Return [x, y] of the center of cell containing provided text 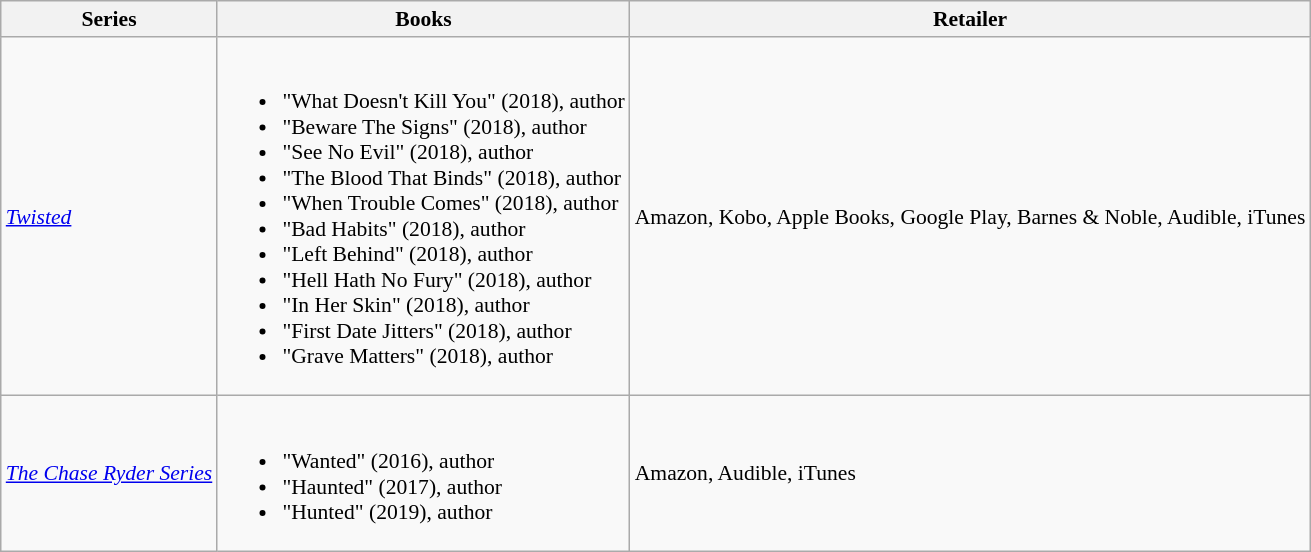
Amazon, Audible, iTunes [970, 474]
The Chase Ryder Series [110, 474]
Retailer [970, 19]
Series [110, 19]
Books [423, 19]
Amazon, Kobo, Apple Books, Google Play, Barnes & Noble, Audible, iTunes [970, 216]
Twisted [110, 216]
"Wanted" (2016), author"Haunted" (2017), author"Hunted" (2019), author [423, 474]
